Return (X, Y) of the center of cell containing provided text 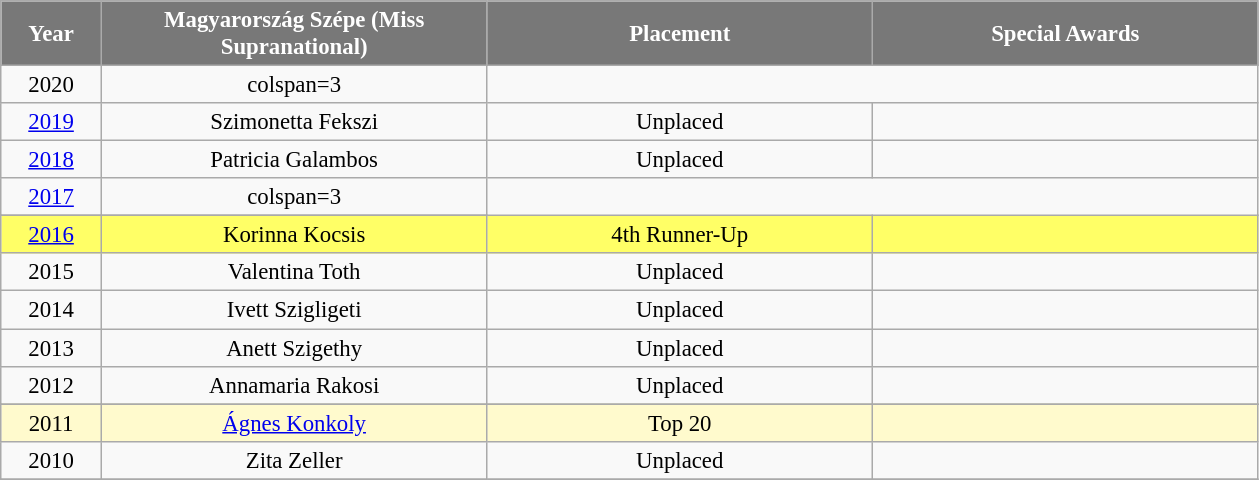
2015 (52, 273)
2018 (52, 160)
Magyarország Szépe (Miss Supranational) (294, 34)
2016 (52, 235)
2017 (52, 197)
Ágnes Konkoly (294, 423)
Korinna Kocsis (294, 235)
2019 (52, 122)
Placement (680, 34)
2010 (52, 460)
Szimonetta Fekszi (294, 122)
Valentina Toth (294, 273)
Ivett Szigligeti (294, 310)
Annamaria Rakosi (294, 385)
Special Awards (1066, 34)
Year (52, 34)
Top 20 (680, 423)
2020 (52, 85)
Patricia Galambos (294, 160)
2012 (52, 385)
2013 (52, 348)
2014 (52, 310)
2011 (52, 423)
Zita Zeller (294, 460)
4th Runner-Up (680, 235)
Anett Szigethy (294, 348)
